Determine the [X, Y] coordinate at the center of the cell enclosing the given text.  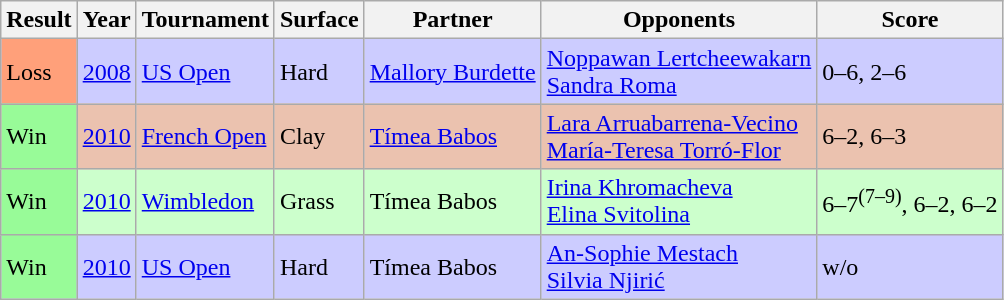
Year [106, 20]
Score [910, 20]
Opponents [679, 20]
Clay [319, 136]
6–2, 6–3 [910, 136]
Tournament [205, 20]
An-Sophie Mestach Silvia Njirić [679, 266]
Irina Khromacheva Elina Svitolina [679, 202]
Grass [319, 202]
Result [39, 20]
6–7(7–9), 6–2, 6–2 [910, 202]
Loss [39, 72]
Surface [319, 20]
Noppawan Lertcheewakarn Sandra Roma [679, 72]
Wimbledon [205, 202]
2008 [106, 72]
0–6, 2–6 [910, 72]
Lara Arruabarrena-Vecino María-Teresa Torró-Flor [679, 136]
Partner [452, 20]
Mallory Burdette [452, 72]
w/o [910, 266]
French Open [205, 136]
